Pinpoint the cell where the given text exists, returning its (X, Y) midpoint coordinate. 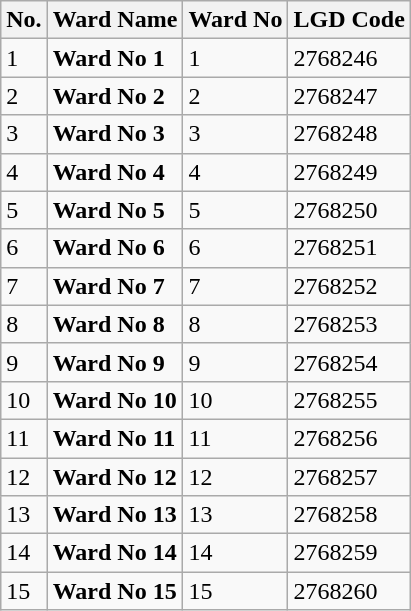
Ward No 7 (115, 286)
Ward No 10 (115, 400)
2768249 (349, 172)
Ward No (236, 20)
Ward No 6 (115, 248)
2768259 (349, 553)
2768256 (349, 438)
2768248 (349, 134)
Ward No 14 (115, 553)
2768246 (349, 58)
No. (24, 20)
Ward No 1 (115, 58)
2768247 (349, 96)
Ward No 5 (115, 210)
LGD Code (349, 20)
Ward No 11 (115, 438)
2768254 (349, 362)
2768252 (349, 286)
Ward No 15 (115, 591)
Ward No 3 (115, 134)
2768251 (349, 248)
2768258 (349, 515)
Ward No 13 (115, 515)
2768260 (349, 591)
Ward No 4 (115, 172)
Ward No 8 (115, 324)
Ward No 2 (115, 96)
Ward No 9 (115, 362)
2768255 (349, 400)
Ward Name (115, 20)
2768257 (349, 477)
2768253 (349, 324)
Ward No 12 (115, 477)
2768250 (349, 210)
